Determine the [x, y] coordinate at the center of the cell enclosing the given text.  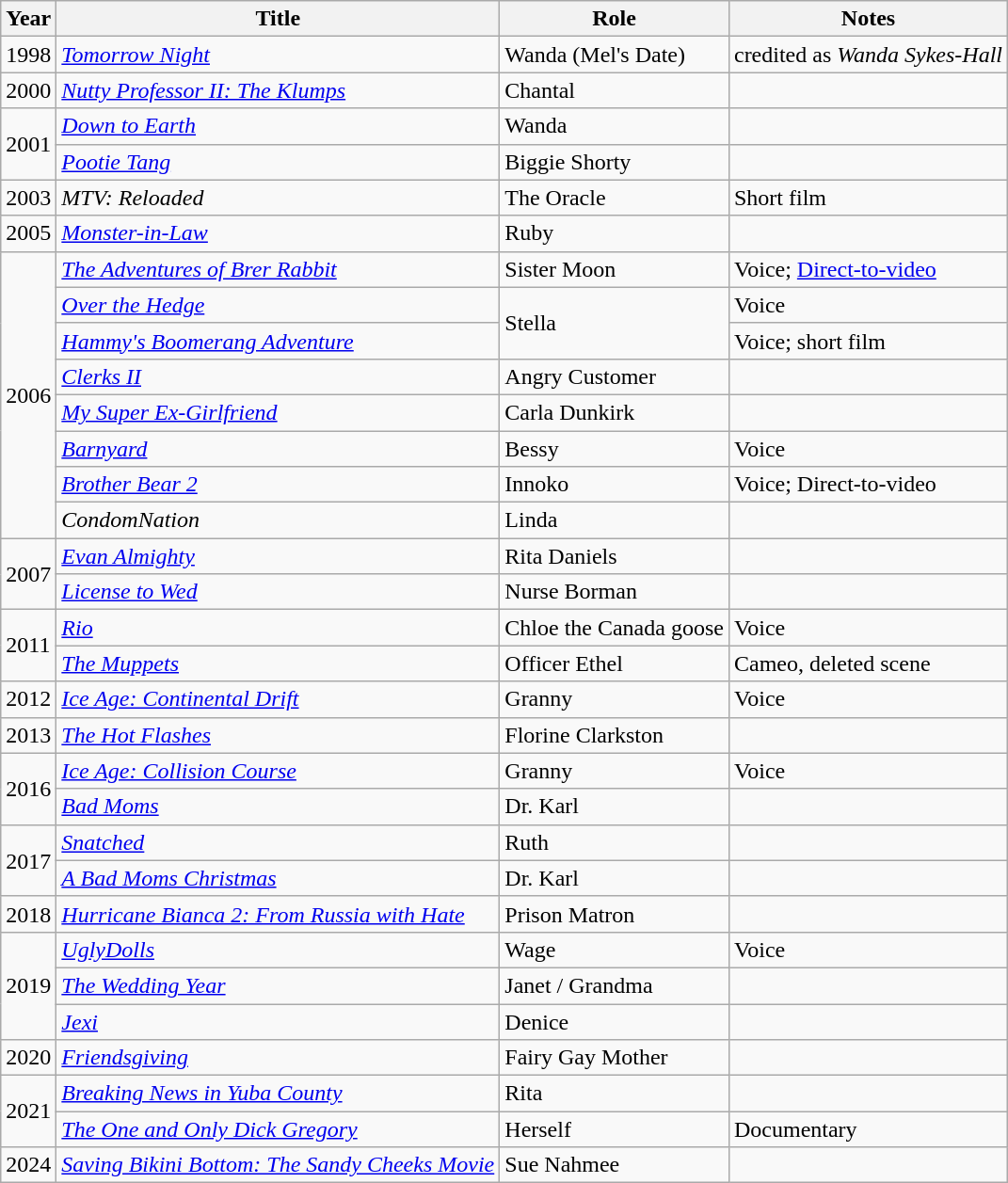
Innoko [615, 485]
2012 [28, 699]
Brother Bear 2 [279, 485]
Ruth [615, 842]
Jexi [279, 1021]
2024 [28, 1165]
Saving Bikini Bottom: The Sandy Cheeks Movie [279, 1165]
Documentary [868, 1129]
Role [615, 19]
2006 [28, 394]
Evan Almighty [279, 556]
The One and Only Dick Gregory [279, 1129]
Stella [615, 323]
Fairy Gay Mother [615, 1058]
Ice Age: Collision Course [279, 771]
Over the Hedge [279, 305]
UglyDolls [279, 950]
2021 [28, 1111]
MTV: Reloaded [279, 198]
Year [28, 19]
The Muppets [279, 663]
Voice; short film [868, 341]
Title [279, 19]
2020 [28, 1058]
The Adventures of Brer Rabbit [279, 269]
License to Wed [279, 592]
Sister Moon [615, 269]
Wanda [615, 126]
Friendsgiving [279, 1058]
Snatched [279, 842]
Notes [868, 19]
Wage [615, 950]
Rita [615, 1094]
Biggie Shorty [615, 162]
Breaking News in Yuba County [279, 1094]
A Bad Moms Christmas [279, 878]
Pootie Tang [279, 162]
Linda [615, 520]
Nurse Borman [615, 592]
Chantal [615, 90]
Down to Earth [279, 126]
1998 [28, 55]
Bessy [615, 449]
Rita Daniels [615, 556]
The Wedding Year [279, 985]
Wanda (Mel's Date) [615, 55]
Ice Age: Continental Drift [279, 699]
The Hot Flashes [279, 735]
2018 [28, 914]
Hammy's Boomerang Adventure [279, 341]
Rio [279, 628]
Sue Nahmee [615, 1165]
2017 [28, 860]
Officer Ethel [615, 663]
CondomNation [279, 520]
Bad Moms [279, 807]
2000 [28, 90]
2016 [28, 789]
Monster-in-Law [279, 233]
Herself [615, 1129]
Florine Clarkston [615, 735]
Ruby [615, 233]
Janet / Grandma [615, 985]
Prison Matron [615, 914]
The Oracle [615, 198]
Tomorrow Night [279, 55]
2003 [28, 198]
Clerks II [279, 376]
Denice [615, 1021]
Carla Dunkirk [615, 412]
2019 [28, 985]
My Super Ex-Girlfriend [279, 412]
2005 [28, 233]
Short film [868, 198]
2013 [28, 735]
Chloe the Canada goose [615, 628]
2011 [28, 646]
2007 [28, 574]
credited as Wanda Sykes-Hall [868, 55]
Angry Customer [615, 376]
Cameo, deleted scene [868, 663]
Nutty Professor II: The Klumps [279, 90]
Hurricane Bianca 2: From Russia with Hate [279, 914]
Barnyard [279, 449]
2001 [28, 144]
